Scan for the cell matching the given text and deliver its (x, y) coordinate at center. 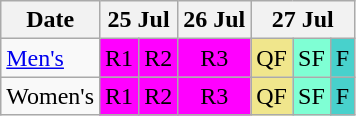
27 Jul (303, 20)
Date (50, 20)
Men's (50, 58)
26 Jul (214, 20)
25 Jul (139, 20)
Women's (50, 96)
